Scan for the cell matching the given text and deliver its [X, Y] coordinate at center. 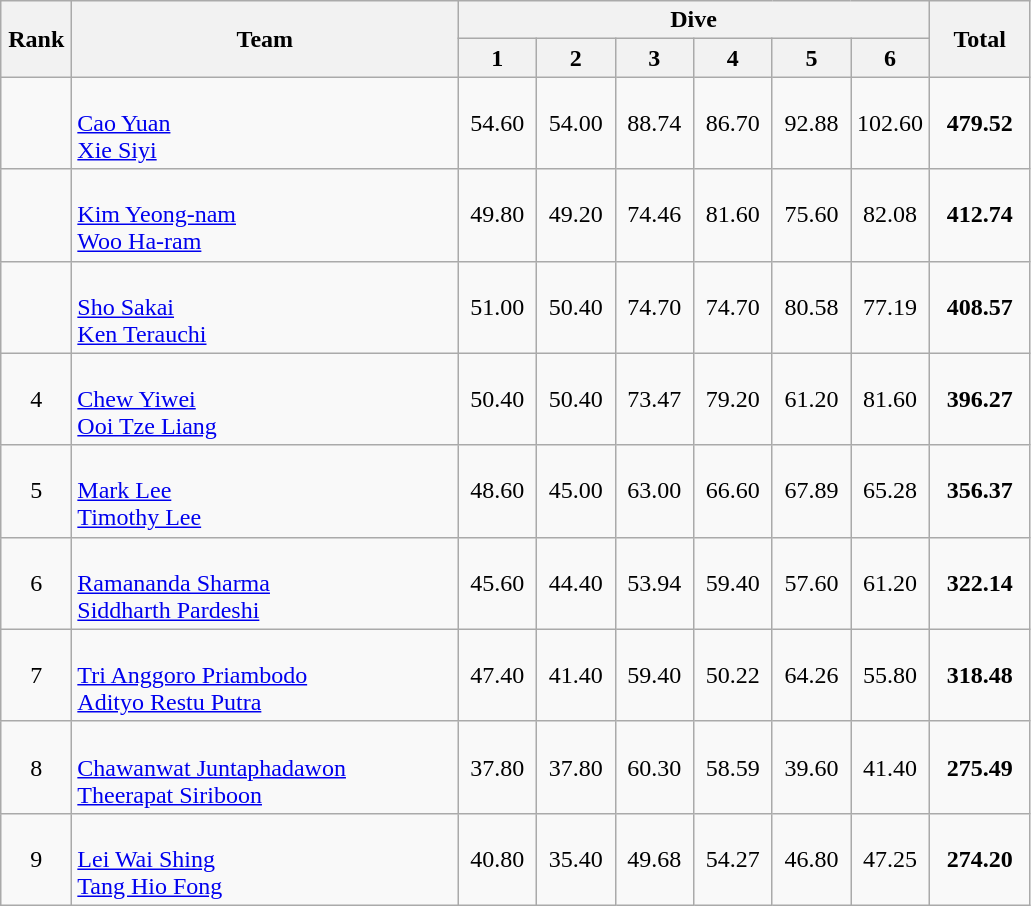
64.26 [812, 675]
63.00 [654, 491]
Chew YiweiOoi Tze Liang [265, 399]
74.46 [654, 215]
412.74 [980, 215]
66.60 [734, 491]
54.27 [734, 859]
275.49 [980, 767]
Lei Wai ShingTang Hio Fong [265, 859]
88.74 [654, 123]
35.40 [576, 859]
46.80 [812, 859]
57.60 [812, 583]
40.80 [498, 859]
Kim Yeong-namWoo Ha-ram [265, 215]
322.14 [980, 583]
58.59 [734, 767]
396.27 [980, 399]
Rank [36, 39]
50.22 [734, 675]
75.60 [812, 215]
Ramananda SharmaSiddharth Pardeshi [265, 583]
80.58 [812, 307]
82.08 [890, 215]
274.20 [980, 859]
2 [576, 58]
47.25 [890, 859]
9 [36, 859]
55.80 [890, 675]
86.70 [734, 123]
54.00 [576, 123]
51.00 [498, 307]
Team [265, 39]
1 [498, 58]
Dive [694, 20]
92.88 [812, 123]
479.52 [980, 123]
53.94 [654, 583]
77.19 [890, 307]
Mark LeeTimothy Lee [265, 491]
67.89 [812, 491]
65.28 [890, 491]
408.57 [980, 307]
Sho SakaiKen Terauchi [265, 307]
3 [654, 58]
54.60 [498, 123]
Total [980, 39]
45.00 [576, 491]
60.30 [654, 767]
318.48 [980, 675]
49.68 [654, 859]
44.40 [576, 583]
49.80 [498, 215]
Cao YuanXie Siyi [265, 123]
47.40 [498, 675]
48.60 [498, 491]
7 [36, 675]
8 [36, 767]
45.60 [498, 583]
102.60 [890, 123]
49.20 [576, 215]
356.37 [980, 491]
39.60 [812, 767]
73.47 [654, 399]
Tri Anggoro PriambodoAdityo Restu Putra [265, 675]
Chawanwat JuntaphadawonTheerapat Siriboon [265, 767]
79.20 [734, 399]
